Scan for the cell matching the given text and deliver its (x, y) coordinate at center. 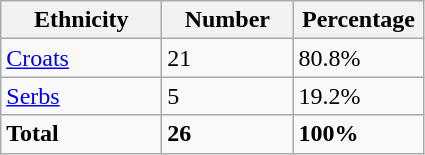
5 (228, 96)
26 (228, 134)
100% (358, 134)
Number (228, 20)
80.8% (358, 58)
Total (82, 134)
Serbs (82, 96)
21 (228, 58)
19.2% (358, 96)
Croats (82, 58)
Percentage (358, 20)
Ethnicity (82, 20)
